Extract the [X, Y] coordinate from the center of the cell holding the provided text.  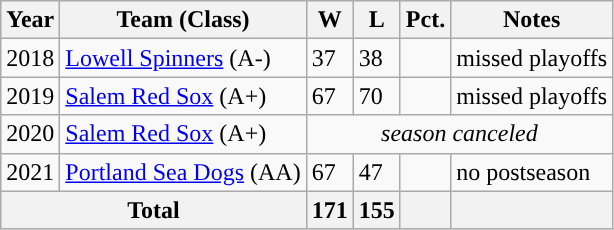
2020 [30, 134]
Total [154, 210]
47 [376, 172]
Lowell Spinners (A-) [183, 58]
155 [376, 210]
Year [30, 20]
70 [376, 96]
Team (Class) [183, 20]
no postseason [532, 172]
38 [376, 58]
season canceled [459, 134]
2019 [30, 96]
171 [330, 210]
L [376, 20]
37 [330, 58]
W [330, 20]
2018 [30, 58]
2021 [30, 172]
Notes [532, 20]
Portland Sea Dogs (AA) [183, 172]
Pct. [425, 20]
